Identify which cell holds the provided text, then report its [X, Y] central coordinate. 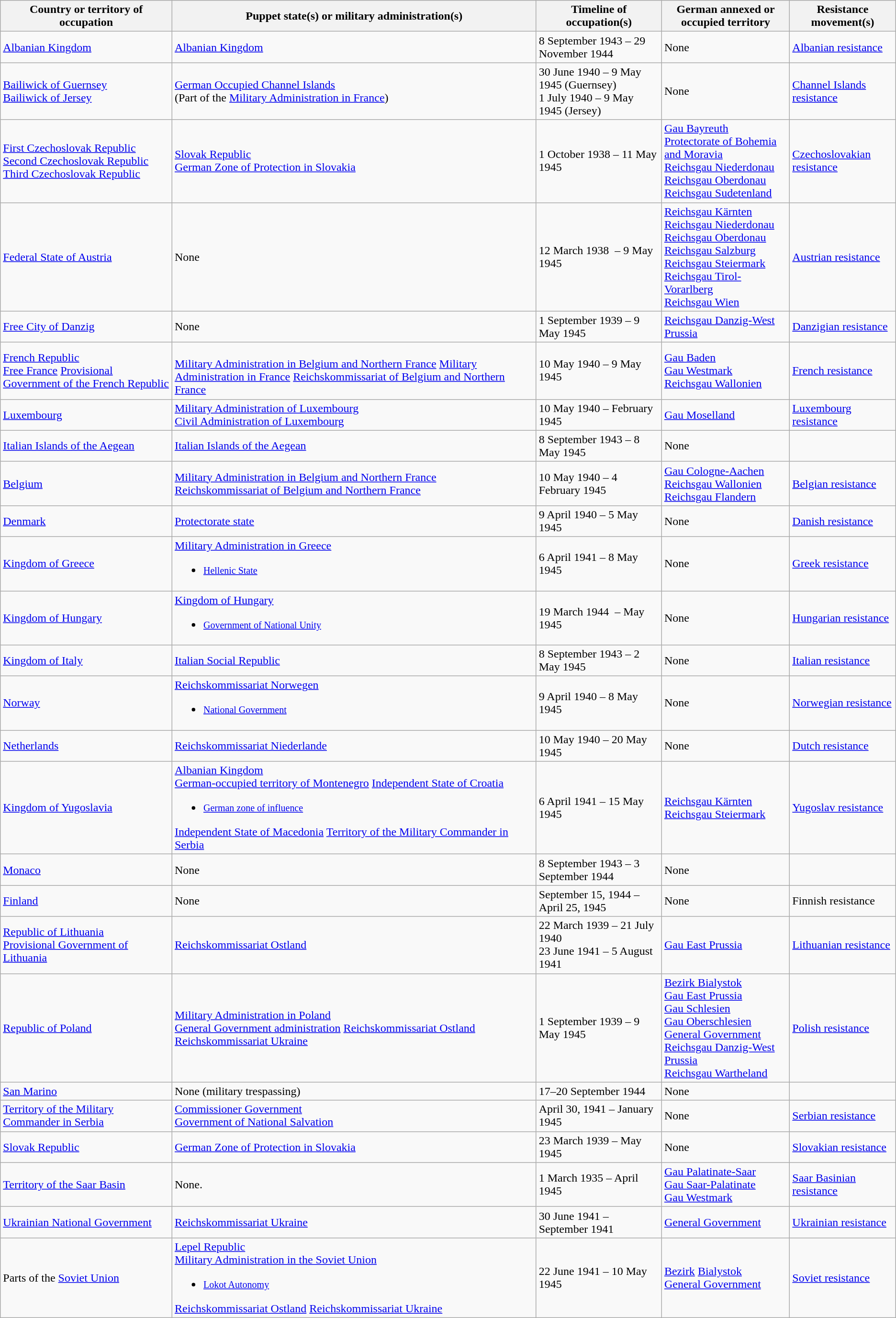
Kingdom of Hungary Government of National Unity [354, 617]
Belgium [86, 483]
Danzigian resistance [842, 326]
12 March 1938 – 9 May 1945 [599, 257]
French resistance [842, 370]
Slovak Republic [86, 1147]
Bezirk Bialystok Gau East Prussia Gau Schlesien Gau Oberschlesien General Government Reichsgau Danzig-West Prussia Reichsgau Wartheland [726, 1028]
Italian Social Republic [354, 660]
Bezirk Bialystok General Government [726, 1278]
Austrian resistance [842, 257]
Danish resistance [842, 521]
Lithuanian resistance [842, 945]
Free City of Danzig [86, 326]
Military Administration in Belgium and Northern France Military Administration in France Reichskommissariat of Belgium and Northern France [354, 370]
Czechoslovakian resistance [842, 161]
Ukrainian resistance [842, 1222]
10 May 1940 – 20 May 1945 [599, 746]
Hungarian resistance [842, 617]
Federal State of Austria [86, 257]
17–20 September 1944 [599, 1091]
Resistance movement(s) [842, 16]
Soviet resistance [842, 1278]
Territory of the Saar Basin [86, 1184]
Reichsgau Kärnten Reichsgau Steiermark [726, 808]
9 April 1940 – 8 May 1945 [599, 704]
Military Administration in Belgium and Northern France Reichskommissariat of Belgium and Northern France [354, 483]
8 September 1943 – 2 May 1945 [599, 660]
Netherlands [86, 746]
Gau Baden Gau Westmark Reichsgau Wallonien [726, 370]
Country or territory of occupation [86, 16]
8 September 1943 – 3 September 1944 [599, 870]
Republic of LithuaniaProvisional Government of Lithuania [86, 945]
Military Administration in Poland General Government administration Reichskommissariat Ostland Reichskommissariat Ukraine [354, 1028]
Serbian resistance [842, 1116]
Dutch resistance [842, 746]
22 June 1941 – 10 May 1945 [599, 1278]
Reichskommissariat Niederlande [354, 746]
Reichsgau Kärnten Reichsgau Niederdonau Reichsgau Oberdonau Reichsgau Salzburg Reichsgau Steiermark Reichsgau Tirol-Vorarlberg Reichsgau Wien [726, 257]
Slovakian resistance [842, 1147]
Gau East Prussia [726, 945]
Greek resistance [842, 564]
German annexed or occupied territory [726, 16]
Slovak Republic German Zone of Protection in Slovakia [354, 161]
Kingdom of Greece [86, 564]
Reichskommissariat Ostland [354, 945]
Kingdom of Italy [86, 660]
Polish resistance [842, 1028]
Albanian resistance [842, 47]
Belgian resistance [842, 483]
Channel Islands resistance [842, 91]
Lepel Republic Military Administration in the Soviet Union Lokot Autonomy Reichskommissariat Ostland Reichskommissariat Ukraine [354, 1278]
Saar Basinian resistance [842, 1184]
Yugoslav resistance [842, 808]
Puppet state(s) or military administration(s) [354, 16]
Denmark [86, 521]
19 March 1944 – May 1945 [599, 617]
Gau Bayreuth Protectorate of Bohemia and Moravia Reichsgau Niederdonau Reichsgau Oberdonau Reichsgau Sudetenland [726, 161]
Gau Palatinate-Saar Gau Saar-Palatinate Gau Westmark [726, 1184]
Military Administration of Luxembourg Civil Administration of Luxembourg [354, 414]
French Republic Free France Provisional Government of the French Republic [86, 370]
30 June 1941 – September 1941 [599, 1222]
First Czechoslovak Republic Second Czechoslovak Republic Third Czechoslovak Republic [86, 161]
Norway [86, 704]
Kingdom of Hungary [86, 617]
Kingdom of Yugoslavia [86, 808]
Timeline of occupation(s) [599, 16]
German Occupied Channel Islands(Part of the Military Administration in France) [354, 91]
1 March 1935 – April 1945 [599, 1184]
Military Administration in Greece Hellenic State [354, 564]
Gau Cologne-Aachen Reichsgau Wallonien Reichsgau Flandern [726, 483]
8 September 1943 – 8 May 1945 [599, 446]
6 April 1941 – 8 May 1945 [599, 564]
September 15, 1944 – April 25, 1945 [599, 901]
Luxembourg [86, 414]
6 April 1941 – 15 May 1945 [599, 808]
April 30, 1941 – January 1945 [599, 1116]
Commissioner Government Government of National Salvation [354, 1116]
Territory of the Military Commander in Serbia [86, 1116]
22 March 1939 – 21 July 194023 June 1941 – 5 August 1941 [599, 945]
Italian resistance [842, 660]
Gau Moselland [726, 414]
23 March 1939 – May 1945 [599, 1147]
Reichskommissariat Ukraine [354, 1222]
Reichsgau Danzig-West Prussia [726, 326]
Monaco [86, 870]
Republic of Poland [86, 1028]
9 April 1940 – 5 May 1945 [599, 521]
10 May 1940 – 4 February 1945 [599, 483]
General Government [726, 1222]
German Zone of Protection in Slovakia [354, 1147]
Parts of the Soviet Union [86, 1278]
Finland [86, 901]
Finnish resistance [842, 901]
1 October 1938 – 11 May 1945 [599, 161]
Ukrainian National Government [86, 1222]
Luxembourg resistance [842, 414]
Norwegian resistance [842, 704]
Reichskommissariat Norwegen National Government [354, 704]
Bailiwick of Guernsey Bailiwick of Jersey [86, 91]
None. [354, 1184]
10 May 1940 – February 1945 [599, 414]
10 May 1940 – 9 May 1945 [599, 370]
Protectorate state [354, 521]
30 June 1940 – 9 May 1945 (Guernsey)1 July 1940 – 9 May 1945 (Jersey) [599, 91]
8 September 1943 – 29 November 1944 [599, 47]
San Marino [86, 1091]
None (military trespassing) [354, 1091]
